Determine the [X, Y] coordinate at the center of the cell enclosing the given text.  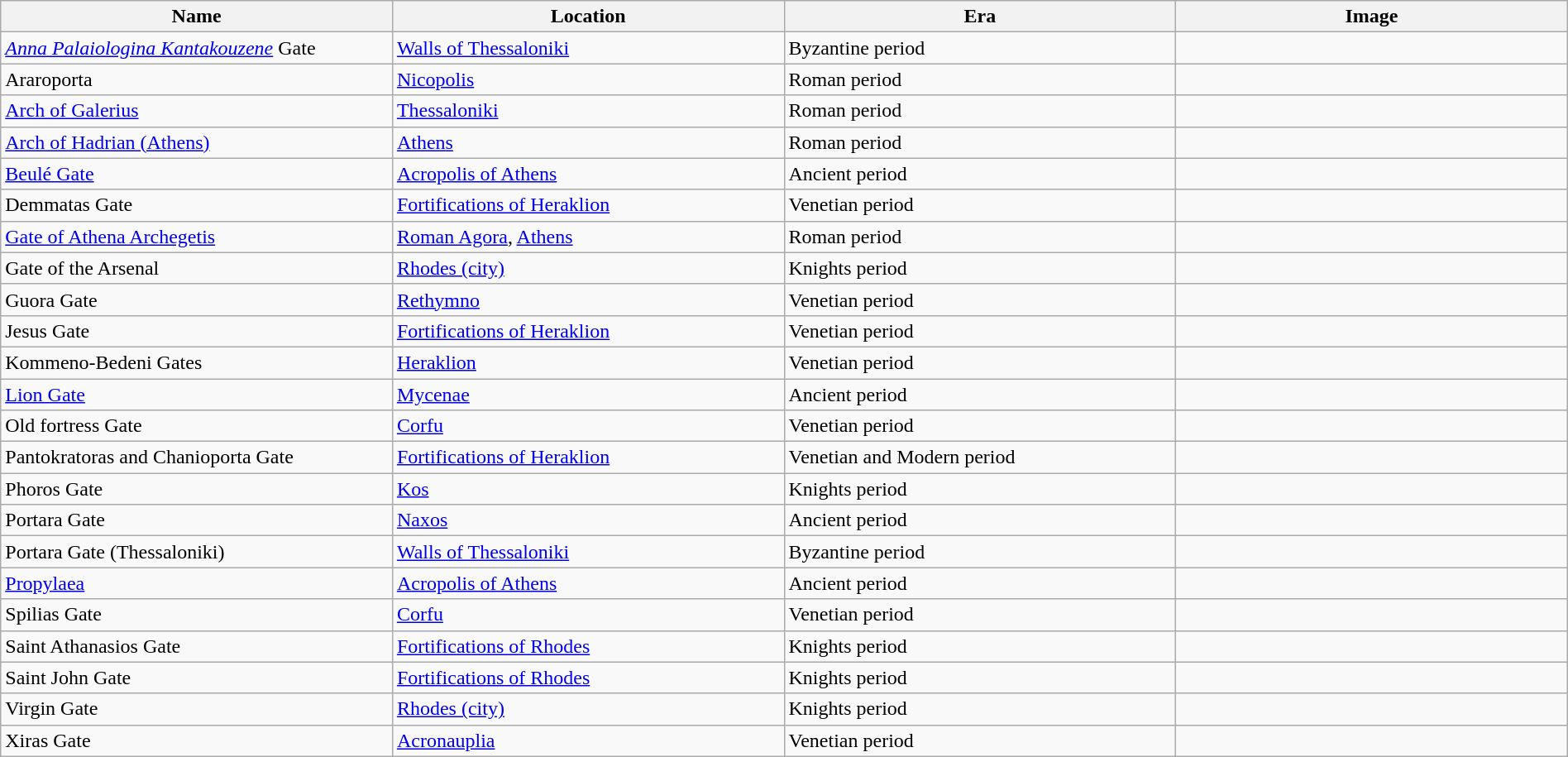
Thessaloniki [588, 111]
Roman Agora, Athens [588, 237]
Heraklion [588, 362]
Lion Gate [197, 395]
Acronauplia [588, 740]
Rethymno [588, 299]
Old fortress Gate [197, 426]
Venetian and Modern period [980, 458]
Phoros Gate [197, 489]
Arch of Galerius [197, 111]
Anna Palaiologina Kantakouzene Gate [197, 48]
Portara Gate (Thessaloniki) [197, 552]
Demmatas Gate [197, 205]
Image [1372, 17]
Pantokratoras and Chanioporta Gate [197, 458]
Saint Athanasios Gate [197, 646]
Spilias Gate [197, 615]
Naxos [588, 520]
Xiras Gate [197, 740]
Portara Gate [197, 520]
Location [588, 17]
Nicopolis [588, 79]
Athens [588, 142]
Virgin Gate [197, 709]
Name [197, 17]
Guora Gate [197, 299]
Gate of Athena Archegetis [197, 237]
Kommeno-Bedeni Gates [197, 362]
Beulé Gate [197, 174]
Propylaea [197, 583]
Saint John Gate [197, 678]
Kos [588, 489]
Gate of the Arsenal [197, 268]
Era [980, 17]
Jesus Gate [197, 331]
Araroporta [197, 79]
Mycenae [588, 395]
Arch of Hadrian (Athens) [197, 142]
